Identify which cell holds the provided text, then report its (x, y) central coordinate. 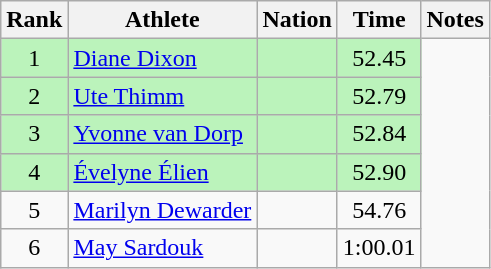
1:00.01 (379, 248)
Athlete (162, 20)
Time (379, 20)
Notes (455, 20)
Rank (34, 20)
2 (34, 96)
6 (34, 248)
1 (34, 58)
Évelyne Élien (162, 172)
Marilyn Dewarder (162, 210)
52.79 (379, 96)
52.45 (379, 58)
4 (34, 172)
52.90 (379, 172)
54.76 (379, 210)
Yvonne van Dorp (162, 134)
Diane Dixon (162, 58)
May Sardouk (162, 248)
Nation (297, 20)
3 (34, 134)
Ute Thimm (162, 96)
52.84 (379, 134)
5 (34, 210)
